Locate the cell with the specified text and output its [X, Y] center coordinate. 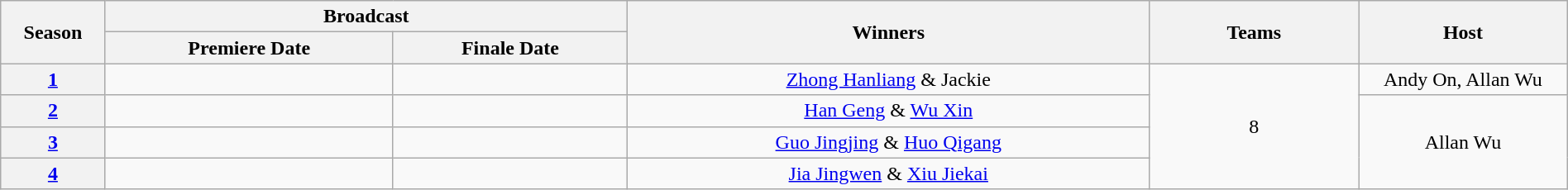
Broadcast [366, 17]
Han Geng & Wu Xin [889, 111]
Host [1464, 32]
8 [1254, 126]
Guo Jingjing & Huo Qigang [889, 142]
4 [53, 173]
Jia Jingwen & Xiu Jiekai [889, 173]
Teams [1254, 32]
2 [53, 111]
Allan Wu [1464, 142]
1 [53, 79]
Zhong Hanliang & Jackie [889, 79]
Andy On, Allan Wu [1464, 79]
3 [53, 142]
Finale Date [509, 48]
Season [53, 32]
Winners [889, 32]
Premiere Date [249, 48]
